Extract the (x, y) coordinate from the center of the cell holding the provided text.  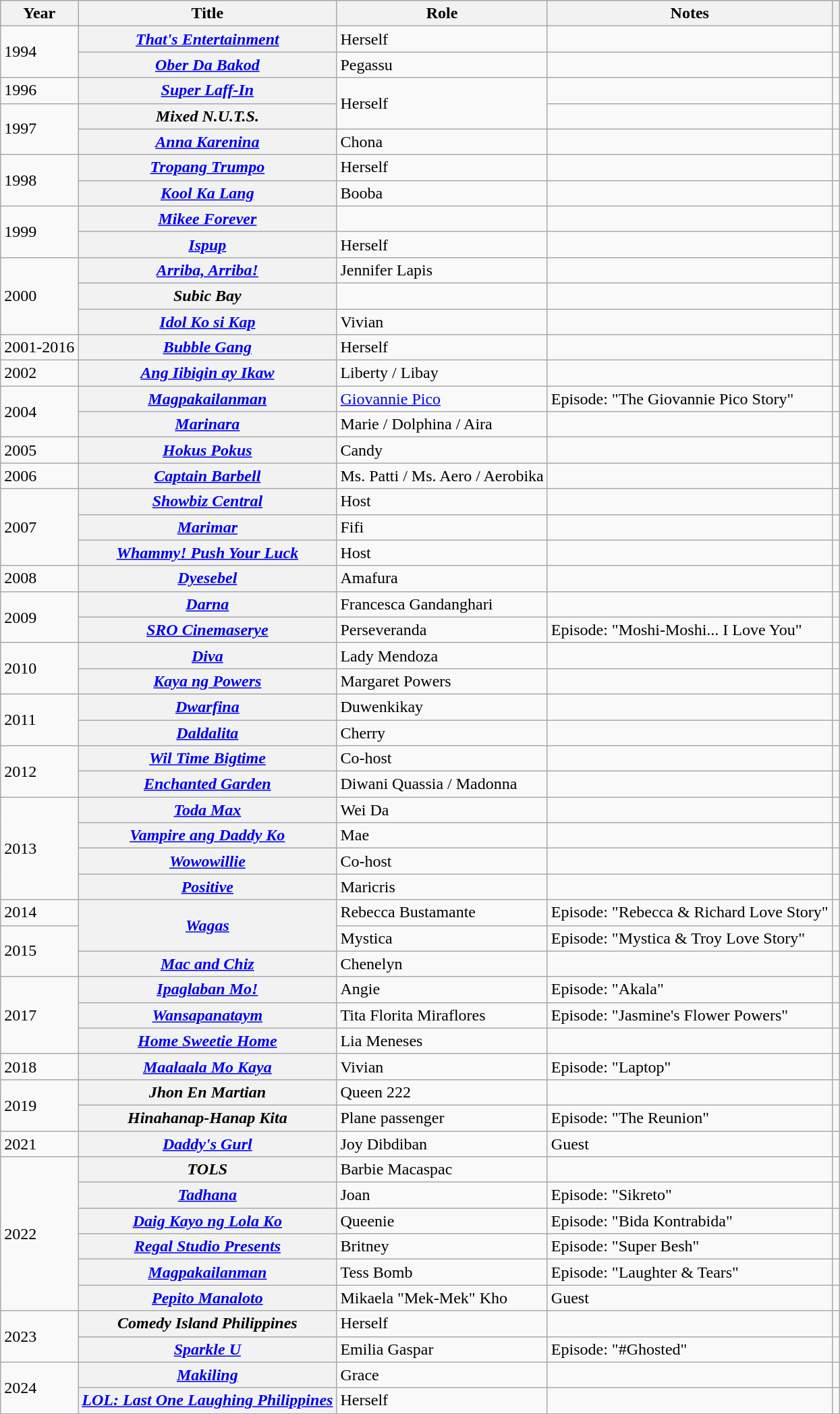
Fifi (442, 527)
Episode: "Laughter & Tears" (690, 1272)
Title (208, 13)
Lia Meneses (442, 1041)
Showbiz Central (208, 501)
2014 (39, 913)
1997 (39, 129)
Wagas (208, 925)
Kaya ng Powers (208, 681)
2013 (39, 848)
Britney (442, 1247)
Pepito Manaloto (208, 1298)
Tropang Trumpo (208, 167)
Marinara (208, 425)
2007 (39, 527)
Francesca Gandanghari (442, 604)
Ms. Patti / Ms. Aero / Aerobika (442, 476)
Subic Bay (208, 296)
Toda Max (208, 810)
Vampire ang Daddy Ko (208, 836)
Episode: "Sikreto" (690, 1195)
Mystica (442, 938)
Tita Florita Miraflores (442, 1015)
2017 (39, 1015)
Joan (442, 1195)
2001-2016 (39, 348)
Marie / Dolphina / Aira (442, 425)
Sparkle U (208, 1349)
Anna Karenina (208, 142)
Hokus Pokus (208, 450)
Duwenkikay (442, 707)
Notes (690, 13)
Wei Da (442, 810)
Cherry (442, 732)
2015 (39, 951)
Episode: "Moshi-Moshi... I Love You" (690, 630)
1994 (39, 52)
Queen 222 (442, 1092)
2021 (39, 1144)
Daldalita (208, 732)
2022 (39, 1234)
SRO Cinemaserye (208, 630)
Ober Da Bakod (208, 65)
1998 (39, 180)
Candy (442, 450)
Enchanted Garden (208, 784)
Jhon En Martian (208, 1092)
Liberty / Libay (442, 373)
Super Laff-In (208, 90)
Captain Barbell (208, 476)
Angie (442, 989)
2004 (39, 412)
Mac and Chiz (208, 964)
Episode: "Laptop" (690, 1066)
Joy Dibdiban (442, 1144)
Grace (442, 1375)
Role (442, 13)
Rebecca Bustamante (442, 913)
Episode: "Bida Kontrabida" (690, 1221)
Barbie Macaspac (442, 1170)
2011 (39, 719)
Maalaala Mo Kaya (208, 1066)
Chenelyn (442, 964)
Diwani Quassia / Madonna (442, 784)
Comedy Island Philippines (208, 1324)
Home Sweetie Home (208, 1041)
Emilia Gaspar (442, 1349)
Plane passenger (442, 1118)
Ang Iibigin ay Ikaw (208, 373)
TOLS (208, 1170)
Episode: "Rebecca & Richard Love Story" (690, 913)
2002 (39, 373)
Dyesebel (208, 578)
Amafura (442, 578)
2019 (39, 1105)
Episode: "Super Besh" (690, 1247)
Daig Kayo ng Lola Ko (208, 1221)
Bubble Gang (208, 348)
2006 (39, 476)
Kool Ka Lang (208, 193)
Idol Ko si Kap (208, 322)
2012 (39, 771)
Dwarfina (208, 707)
Episode: "Jasmine's Flower Powers" (690, 1015)
2024 (39, 1388)
Ispup (208, 244)
Marimar (208, 527)
Darna (208, 604)
Wansapanataym (208, 1015)
2010 (39, 668)
1999 (39, 232)
2008 (39, 578)
Margaret Powers (442, 681)
Episode: "Akala" (690, 989)
Chona (442, 142)
Mae (442, 836)
2009 (39, 617)
Perseveranda (442, 630)
Arriba, Arriba! (208, 270)
Maricris (442, 887)
Hinahanap-Hanap Kita (208, 1118)
Regal Studio Presents (208, 1247)
That's Entertainment (208, 39)
Wil Time Bigtime (208, 759)
Daddy's Gurl (208, 1144)
1996 (39, 90)
Tadhana (208, 1195)
Whammy! Push Your Luck (208, 553)
Mikaela "Mek-Mek" Kho (442, 1298)
LOL: Last One Laughing Philippines (208, 1401)
Episode: "The Giovannie Pico Story" (690, 399)
2005 (39, 450)
2018 (39, 1066)
Positive (208, 887)
Episode: "#Ghosted" (690, 1349)
Giovannie Pico (442, 399)
2000 (39, 296)
Mikee Forever (208, 219)
Lady Mendoza (442, 655)
Tess Bomb (442, 1272)
Jennifer Lapis (442, 270)
Booba (442, 193)
Ipaglaban Mo! (208, 989)
Year (39, 13)
Wowowillie (208, 861)
Makiling (208, 1375)
Diva (208, 655)
2023 (39, 1336)
Episode: "The Reunion" (690, 1118)
Queenie (442, 1221)
Mixed N.U.T.S. (208, 116)
Episode: "Mystica & Troy Love Story" (690, 938)
Pegassu (442, 65)
